From the cell containing the given text, extract its center point as (x, y) coordinate. 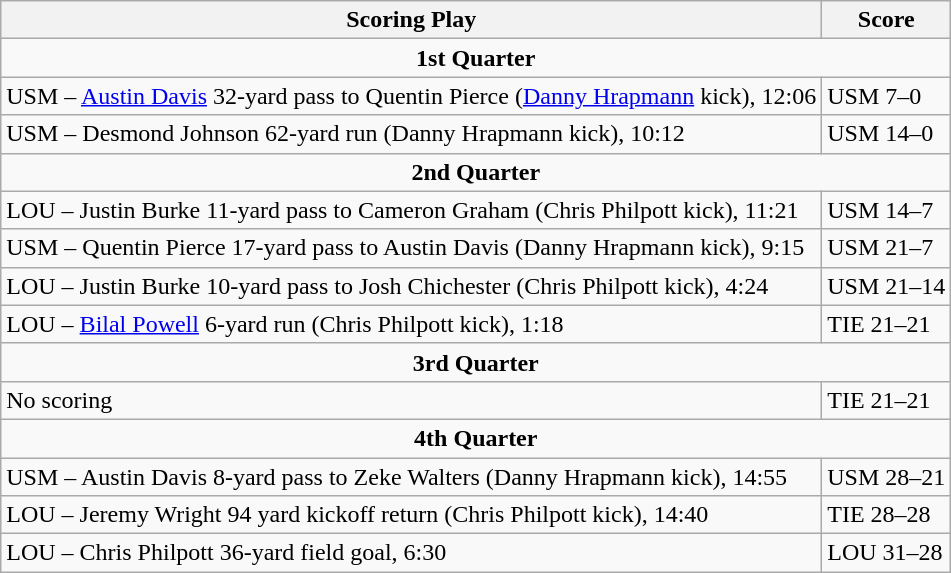
USM 21–14 (886, 286)
USM – Austin Davis 32-yard pass to Quentin Pierce (Danny Hrapmann kick), 12:06 (412, 96)
TIE 28–28 (886, 515)
LOU – Justin Burke 10-yard pass to Josh Chichester (Chris Philpott kick), 4:24 (412, 286)
LOU – Jeremy Wright 94 yard kickoff return (Chris Philpott kick), 14:40 (412, 515)
USM 14–7 (886, 210)
LOU – Chris Philpott 36-yard field goal, 6:30 (412, 553)
LOU – Bilal Powell 6-yard run (Chris Philpott kick), 1:18 (412, 324)
Score (886, 20)
2nd Quarter (476, 172)
USM 21–7 (886, 248)
No scoring (412, 400)
4th Quarter (476, 438)
Scoring Play (412, 20)
1st Quarter (476, 58)
LOU 31–28 (886, 553)
USM – Desmond Johnson 62-yard run (Danny Hrapmann kick), 10:12 (412, 134)
3rd Quarter (476, 362)
LOU – Justin Burke 11-yard pass to Cameron Graham (Chris Philpott kick), 11:21 (412, 210)
USM 14–0 (886, 134)
USM 28–21 (886, 477)
USM – Austin Davis 8-yard pass to Zeke Walters (Danny Hrapmann kick), 14:55 (412, 477)
USM 7–0 (886, 96)
USM – Quentin Pierce 17-yard pass to Austin Davis (Danny Hrapmann kick), 9:15 (412, 248)
